Detect which cell encompasses the target text, then output its [X, Y] center coordinate. 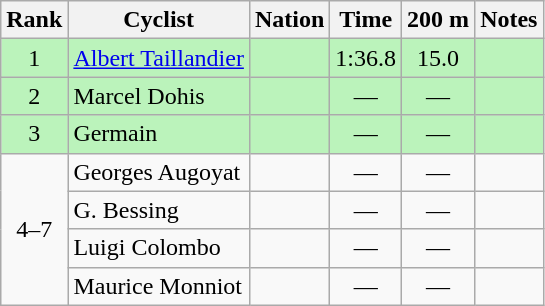
Time [366, 20]
Georges Augoyat [159, 172]
Marcel Dohis [159, 96]
G. Bessing [159, 210]
Notes [509, 20]
15.0 [438, 58]
Maurice Monniot [159, 286]
Rank [34, 20]
2 [34, 96]
Germain [159, 134]
Luigi Colombo [159, 248]
200 m [438, 20]
Albert Taillandier [159, 58]
4–7 [34, 229]
1:36.8 [366, 58]
Cyclist [159, 20]
3 [34, 134]
Nation [289, 20]
1 [34, 58]
